Output the (x, y) coordinate of the center of the cell containing the given text.  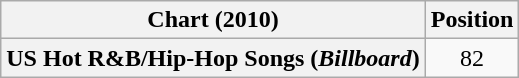
Position (472, 20)
82 (472, 58)
US Hot R&B/Hip-Hop Songs (Billboard) (213, 58)
Chart (2010) (213, 20)
